Scan for the cell matching the given text and deliver its (x, y) coordinate at center. 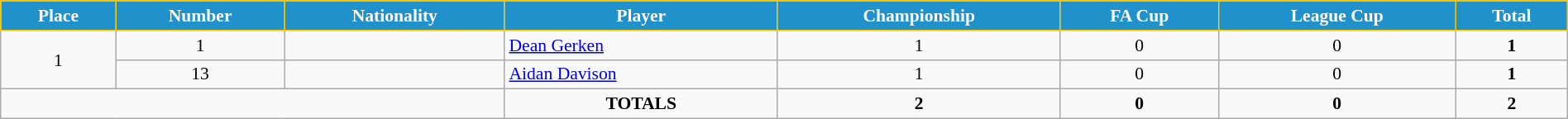
Nationality (394, 16)
13 (200, 74)
Championship (919, 16)
League Cup (1336, 16)
Aidan Davison (641, 74)
Number (200, 16)
Player (641, 16)
Total (1512, 16)
Place (58, 16)
TOTALS (641, 104)
Dean Gerken (641, 45)
FA Cup (1140, 16)
